Identify which cell holds the provided text, then report its (x, y) central coordinate. 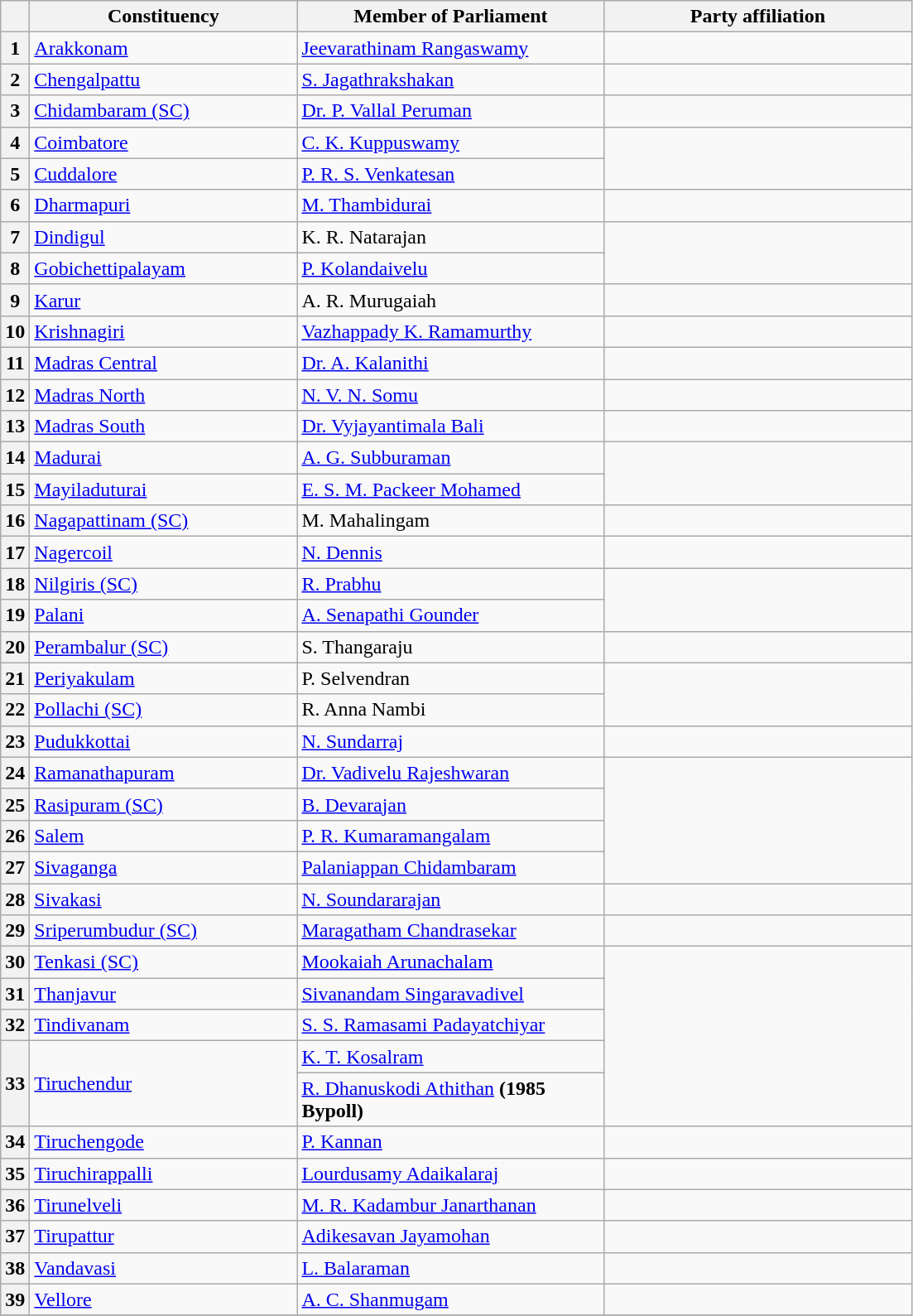
25 (15, 804)
Coimbatore (164, 142)
6 (15, 205)
P. Kannan (450, 1142)
12 (15, 395)
K. T. Kosalram (450, 1057)
30 (15, 962)
M. Mahalingam (450, 521)
R. Prabhu (450, 584)
Tirupattur (164, 1236)
Karur (164, 300)
Cuddalore (164, 174)
K. R. Natarajan (450, 237)
36 (15, 1205)
3 (15, 111)
Vellore (164, 1299)
Pollachi (SC) (164, 710)
18 (15, 584)
39 (15, 1299)
19 (15, 615)
B. Devarajan (450, 804)
2 (15, 80)
Dr. A. Kalanithi (450, 363)
Palani (164, 615)
Salem (164, 836)
E. S. M. Packeer Mohamed (450, 489)
N. V. N. Somu (450, 395)
11 (15, 363)
A. G. Subburaman (450, 458)
31 (15, 994)
Dr. Vyjayantimala Bali (450, 427)
Madras South (164, 427)
Periyakulam (164, 678)
1 (15, 48)
Nagapattinam (SC) (164, 521)
Tiruchirappalli (164, 1174)
32 (15, 1025)
35 (15, 1174)
A. R. Murugaiah (450, 300)
7 (15, 237)
4 (15, 142)
Sivaganga (164, 867)
Sivakasi (164, 899)
Rasipuram (SC) (164, 804)
Mayiladuturai (164, 489)
29 (15, 931)
Maragatham Chandrasekar (450, 931)
15 (15, 489)
Constituency (164, 17)
Tiruchengode (164, 1142)
Palaniappan Chidambaram (450, 867)
Tindivanam (164, 1025)
P. Selvendran (450, 678)
Perambalur (SC) (164, 647)
Nagercoil (164, 552)
28 (15, 899)
M. Thambidurai (450, 205)
Madras North (164, 395)
Mookaiah Arunachalam (450, 962)
P. R. S. Venkatesan (450, 174)
Party affiliation (758, 17)
S. S. Ramasami Padayatchiyar (450, 1025)
9 (15, 300)
Sivanandam Singaravadivel (450, 994)
16 (15, 521)
Sriperumbudur (SC) (164, 931)
10 (15, 331)
Vandavasi (164, 1268)
L. Balaraman (450, 1268)
Adikesavan Jayamohan (450, 1236)
Tenkasi (SC) (164, 962)
37 (15, 1236)
13 (15, 427)
8 (15, 268)
Madurai (164, 458)
Nilgiris (SC) (164, 584)
S. Jagathrakshakan (450, 80)
A. Senapathi Gounder (450, 615)
P. Kolandaivelu (450, 268)
Dr. P. Vallal Peruman (450, 111)
Dr. Vadivelu Rajeshwaran (450, 773)
A. C. Shanmugam (450, 1299)
Vazhappady K. Ramamurthy (450, 331)
C. K. Kuppuswamy (450, 142)
23 (15, 741)
21 (15, 678)
Chidambaram (SC) (164, 111)
R. Anna Nambi (450, 710)
Krishnagiri (164, 331)
N. Sundarraj (450, 741)
Arakkonam (164, 48)
26 (15, 836)
R. Dhanuskodi Athithan (1985 Bypoll) (450, 1100)
Thanjavur (164, 994)
S. Thangaraju (450, 647)
33 (15, 1083)
22 (15, 710)
20 (15, 647)
5 (15, 174)
38 (15, 1268)
Tirunelveli (164, 1205)
Dharmapuri (164, 205)
34 (15, 1142)
Tiruchendur (164, 1083)
Pudukkottai (164, 741)
14 (15, 458)
Dindigul (164, 237)
Ramanathapuram (164, 773)
27 (15, 867)
Member of Parliament (450, 17)
Madras Central (164, 363)
Gobichettipalayam (164, 268)
Chengalpattu (164, 80)
N. Dennis (450, 552)
P. R. Kumaramangalam (450, 836)
24 (15, 773)
Lourdusamy Adaikalaraj (450, 1174)
N. Soundararajan (450, 899)
Jeevarathinam Rangaswamy (450, 48)
M. R. Kadambur Janarthanan (450, 1205)
17 (15, 552)
